Return (X, Y) of the center of cell containing provided text 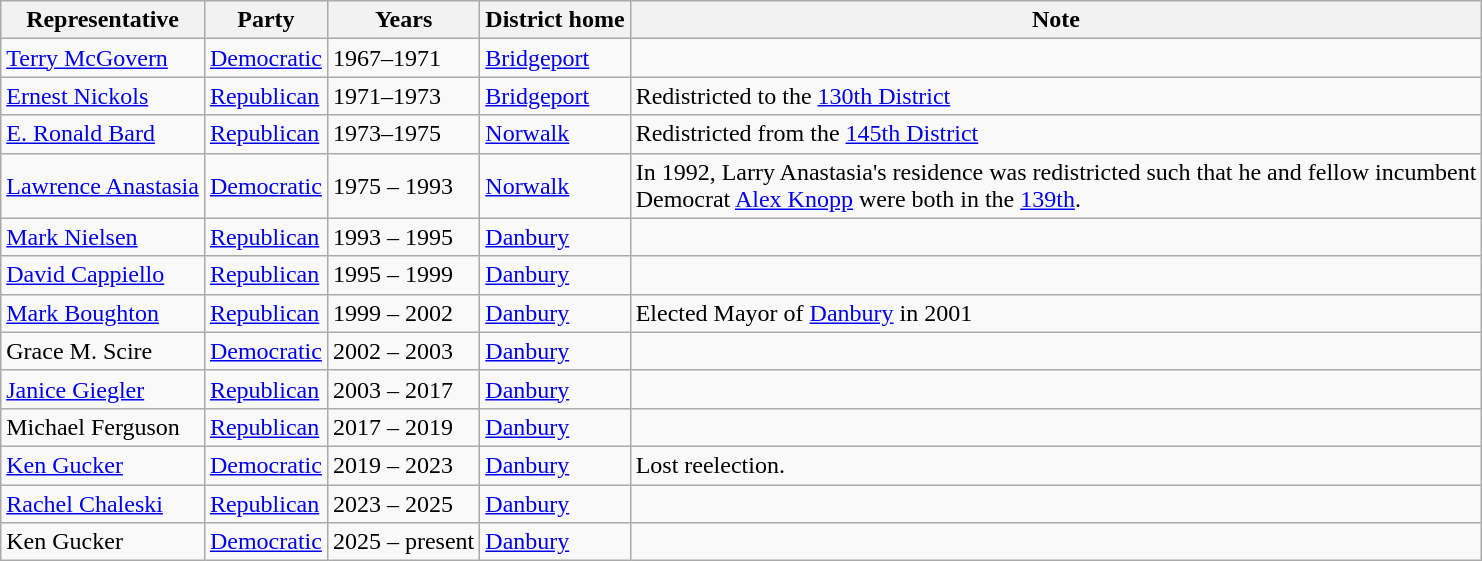
Rachel Chaleski (103, 503)
Lost reelection. (1056, 465)
Michael Ferguson (103, 427)
Representative (103, 20)
Years (403, 20)
Elected Mayor of Danbury in 2001 (1056, 313)
1999 – 2002 (403, 313)
E. Ronald Bard (103, 134)
1975 – 1993 (403, 186)
2017 – 2019 (403, 427)
Mark Nielsen (103, 237)
2023 – 2025 (403, 503)
2002 – 2003 (403, 351)
Redistricted to the 130th District (1056, 96)
1995 – 1999 (403, 275)
Terry McGovern (103, 58)
David Cappiello (103, 275)
2003 – 2017 (403, 389)
Janice Giegler (103, 389)
District home (555, 20)
Mark Boughton (103, 313)
1971–1973 (403, 96)
2025 – present (403, 542)
Grace M. Scire (103, 351)
1993 – 1995 (403, 237)
Ernest Nickols (103, 96)
In 1992, Larry Anastasia's residence was redistricted such that he and fellow incumbentDemocrat Alex Knopp were both in the 139th. (1056, 186)
2019 – 2023 (403, 465)
Note (1056, 20)
1967–1971 (403, 58)
Redistricted from the 145th District (1056, 134)
1973–1975 (403, 134)
Party (266, 20)
Lawrence Anastasia (103, 186)
